Extract the [X, Y] coordinate from the center of the cell holding the provided text.  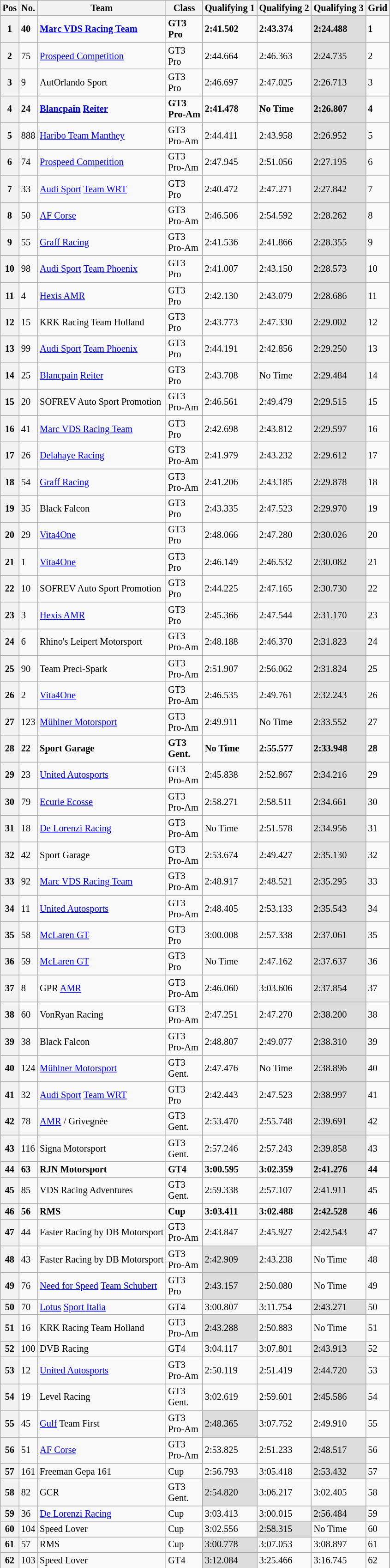
2:35.295 [339, 882]
2:47.025 [284, 82]
2:53.432 [339, 1471]
3:02.359 [284, 1169]
3:02.488 [284, 1212]
3:00.778 [230, 1544]
2:51.233 [284, 1450]
Team [102, 8]
VonRyan Racing [102, 1015]
Signa Motorsport [102, 1148]
2:42.698 [230, 429]
Qualifying 3 [339, 8]
2:26.952 [339, 136]
2:29.612 [339, 455]
70 [28, 1307]
VDS Racing Adventures [102, 1190]
2:43.079 [284, 296]
2:37.637 [339, 962]
2:49.911 [230, 722]
2:37.061 [339, 935]
2:57.107 [284, 1190]
2:46.561 [230, 402]
888 [28, 136]
2:48.188 [230, 642]
Need for Speed Team Schubert [102, 1286]
AutOrlando Sport [102, 82]
2:24.735 [339, 56]
2:41.206 [230, 482]
2:50.119 [230, 1370]
2:38.200 [339, 1015]
2:33.948 [339, 749]
2:42.856 [284, 349]
2:44.720 [339, 1370]
3:16.745 [339, 1560]
2:48.365 [230, 1423]
2:47.280 [284, 535]
2:42.543 [339, 1232]
2:55.577 [284, 749]
2:33.552 [339, 722]
63 [28, 1169]
76 [28, 1286]
Team Preci-Spark [102, 669]
2:47.165 [284, 589]
2:41.276 [339, 1169]
2:31.823 [339, 642]
3:06.217 [284, 1492]
2:30.730 [339, 589]
2:41.502 [230, 29]
2:38.896 [339, 1068]
123 [28, 722]
2:42.528 [339, 1212]
2:45.366 [230, 615]
2:47.945 [230, 162]
2:34.216 [339, 775]
3:02.405 [339, 1492]
2:53.825 [230, 1450]
2:31.170 [339, 615]
RJN Motorsport [102, 1169]
3:00.015 [284, 1513]
2:29.597 [339, 429]
2:47.330 [284, 322]
2:39.858 [339, 1148]
75 [28, 56]
2:28.262 [339, 216]
2:44.191 [230, 349]
2:28.686 [339, 296]
Ecurie Ecosse [102, 802]
2:43.238 [284, 1259]
2:43.812 [284, 429]
2:26.807 [339, 109]
2:29.878 [339, 482]
2:46.060 [230, 988]
3:03.606 [284, 988]
2:46.532 [284, 562]
2:42.130 [230, 296]
Delahaye Racing [102, 455]
3:08.897 [339, 1544]
Gulf Team First [102, 1423]
3:25.466 [284, 1560]
2:50.883 [284, 1328]
2:45.838 [230, 775]
2:43.157 [230, 1286]
85 [28, 1190]
2:46.363 [284, 56]
2:41.979 [230, 455]
2:35.543 [339, 909]
GPR AMR [102, 988]
2:38.310 [339, 1042]
2:44.664 [230, 56]
2:49.427 [284, 855]
3:12.084 [230, 1560]
2:48.066 [230, 535]
2:43.913 [339, 1349]
2:38.997 [339, 1095]
2:48.917 [230, 882]
2:43.335 [230, 509]
2:49.910 [339, 1423]
2:43.271 [339, 1307]
2:47.162 [284, 962]
2:52.867 [284, 775]
2:37.854 [339, 988]
2:49.077 [284, 1042]
2:41.478 [230, 109]
2:51.419 [284, 1370]
Grid [378, 8]
2:27.842 [339, 189]
2:54.592 [284, 216]
2:51.056 [284, 162]
Class [184, 8]
2:59.601 [284, 1397]
DVB Racing [102, 1349]
2:47.251 [230, 1015]
2:29.250 [339, 349]
2:43.958 [284, 136]
2:58.315 [284, 1529]
3:11.754 [284, 1307]
2:43.150 [284, 269]
2:54.820 [230, 1492]
2:51.907 [230, 669]
2:43.288 [230, 1328]
2:28.355 [339, 242]
2:46.697 [230, 82]
3:02.619 [230, 1397]
2:29.970 [339, 509]
2:50.080 [284, 1286]
2:46.506 [230, 216]
2:35.130 [339, 855]
2:41.007 [230, 269]
2:26.713 [339, 82]
2:29.002 [339, 322]
2:39.691 [339, 1122]
Lotus Sport Italia [102, 1307]
Qualifying 1 [230, 8]
2:28.573 [339, 269]
103 [28, 1560]
2:43.185 [284, 482]
2:46.535 [230, 695]
2:47.544 [284, 615]
Haribo Team Manthey [102, 136]
99 [28, 349]
3:00.807 [230, 1307]
2:41.911 [339, 1190]
2:57.246 [230, 1148]
Rhino's Leipert Motorsport [102, 642]
2:53.674 [230, 855]
2:29.484 [339, 376]
3:03.413 [230, 1513]
2:47.270 [284, 1015]
3:03.411 [230, 1212]
Freeman Gepa 161 [102, 1471]
2:30.026 [339, 535]
3:07.053 [284, 1544]
2:53.470 [230, 1122]
74 [28, 162]
2:56.062 [284, 669]
98 [28, 269]
2:34.661 [339, 802]
2:55.748 [284, 1122]
2:47.476 [230, 1068]
3:07.801 [284, 1349]
90 [28, 669]
3:05.418 [284, 1471]
2:59.338 [230, 1190]
Level Racing [102, 1397]
3:04.117 [230, 1349]
78 [28, 1122]
3:00.595 [230, 1169]
2:56.793 [230, 1471]
2:43.374 [284, 29]
AMR / Grivegnée [102, 1122]
No. [28, 8]
2:57.338 [284, 935]
2:49.479 [284, 402]
2:48.521 [284, 882]
2:30.082 [339, 562]
Qualifying 2 [284, 8]
100 [28, 1349]
2:57.243 [284, 1148]
2:46.149 [230, 562]
2:49.761 [284, 695]
3:00.008 [230, 935]
2:32.243 [339, 695]
2:29.515 [339, 402]
2:53.133 [284, 909]
2:45.586 [339, 1397]
2:44.411 [230, 136]
92 [28, 882]
GCR [102, 1492]
2:48.405 [230, 909]
2:42.909 [230, 1259]
82 [28, 1492]
79 [28, 802]
2:43.708 [230, 376]
2:40.472 [230, 189]
2:45.927 [284, 1232]
2:27.195 [339, 162]
2:24.488 [339, 29]
124 [28, 1068]
2:43.232 [284, 455]
116 [28, 1148]
2:42.443 [230, 1095]
2:43.847 [230, 1232]
2:58.511 [284, 802]
2:34.956 [339, 829]
2:44.225 [230, 589]
161 [28, 1471]
2:43.773 [230, 322]
104 [28, 1529]
2:58.271 [230, 802]
3:02.556 [230, 1529]
2:56.484 [339, 1513]
2:47.271 [284, 189]
2:31.824 [339, 669]
2:51.578 [284, 829]
2:46.370 [284, 642]
2:41.536 [230, 242]
2:48.807 [230, 1042]
Pos [10, 8]
2:48.517 [339, 1450]
3:07.752 [284, 1423]
2:41.866 [284, 242]
